Identify which cell holds the provided text, then report its (X, Y) central coordinate. 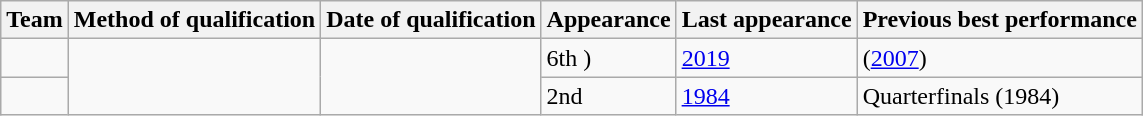
Appearance (608, 20)
Last appearance (766, 20)
2019 (766, 58)
Date of qualification (431, 20)
Method of qualification (194, 20)
Previous best performance (1000, 20)
2nd (608, 96)
Team (35, 20)
Quarterfinals (1984) (1000, 96)
(2007) (1000, 58)
6th ) (608, 58)
1984 (766, 96)
